Return the [X, Y] coordinate for the center point of the cell that contains the specified text.  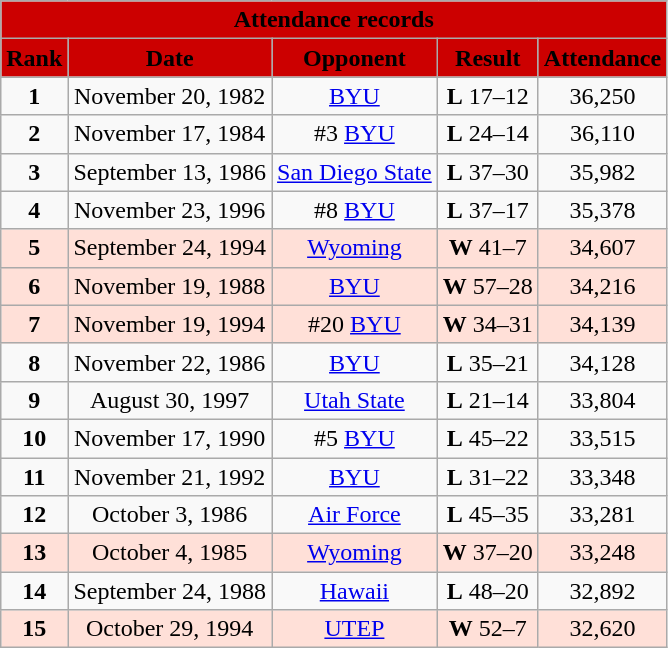
L 45–35 [488, 515]
Date [170, 58]
36,250 [602, 96]
15 [34, 629]
Opponent [355, 58]
5 [34, 248]
W 52–7 [488, 629]
#20 BYU [355, 324]
14 [34, 591]
34,216 [602, 286]
6 [34, 286]
November 22, 1986 [170, 362]
August 30, 1997 [170, 400]
UTEP [355, 629]
33,348 [602, 477]
L 35–21 [488, 362]
September 24, 1994 [170, 248]
November 23, 1996 [170, 210]
9 [34, 400]
November 17, 1990 [170, 438]
4 [34, 210]
2 [34, 134]
Attendance [602, 58]
35,982 [602, 172]
Utah State [355, 400]
34,128 [602, 362]
October 29, 1994 [170, 629]
8 [34, 362]
November 21, 1992 [170, 477]
#5 BYU [355, 438]
11 [34, 477]
32,892 [602, 591]
33,248 [602, 553]
33,515 [602, 438]
San Diego State [355, 172]
September 13, 1986 [170, 172]
1 [34, 96]
32,620 [602, 629]
L 48–20 [488, 591]
W 57–28 [488, 286]
W 41–7 [488, 248]
33,281 [602, 515]
W 37–20 [488, 553]
November 19, 1988 [170, 286]
12 [34, 515]
L 24–14 [488, 134]
October 3, 1986 [170, 515]
Air Force [355, 515]
Rank [34, 58]
L 37–30 [488, 172]
#8 BYU [355, 210]
L 45–22 [488, 438]
November 17, 1984 [170, 134]
10 [34, 438]
#3 BYU [355, 134]
L 21–14 [488, 400]
13 [34, 553]
Hawaii [355, 591]
34,607 [602, 248]
L 31–22 [488, 477]
Result [488, 58]
33,804 [602, 400]
7 [34, 324]
3 [34, 172]
September 24, 1988 [170, 591]
W 34–31 [488, 324]
Attendance records [334, 20]
November 20, 1982 [170, 96]
L 37–17 [488, 210]
34,139 [602, 324]
35,378 [602, 210]
L 17–12 [488, 96]
October 4, 1985 [170, 553]
November 19, 1994 [170, 324]
36,110 [602, 134]
